Identify which cell holds the provided text, then report its [x, y] central coordinate. 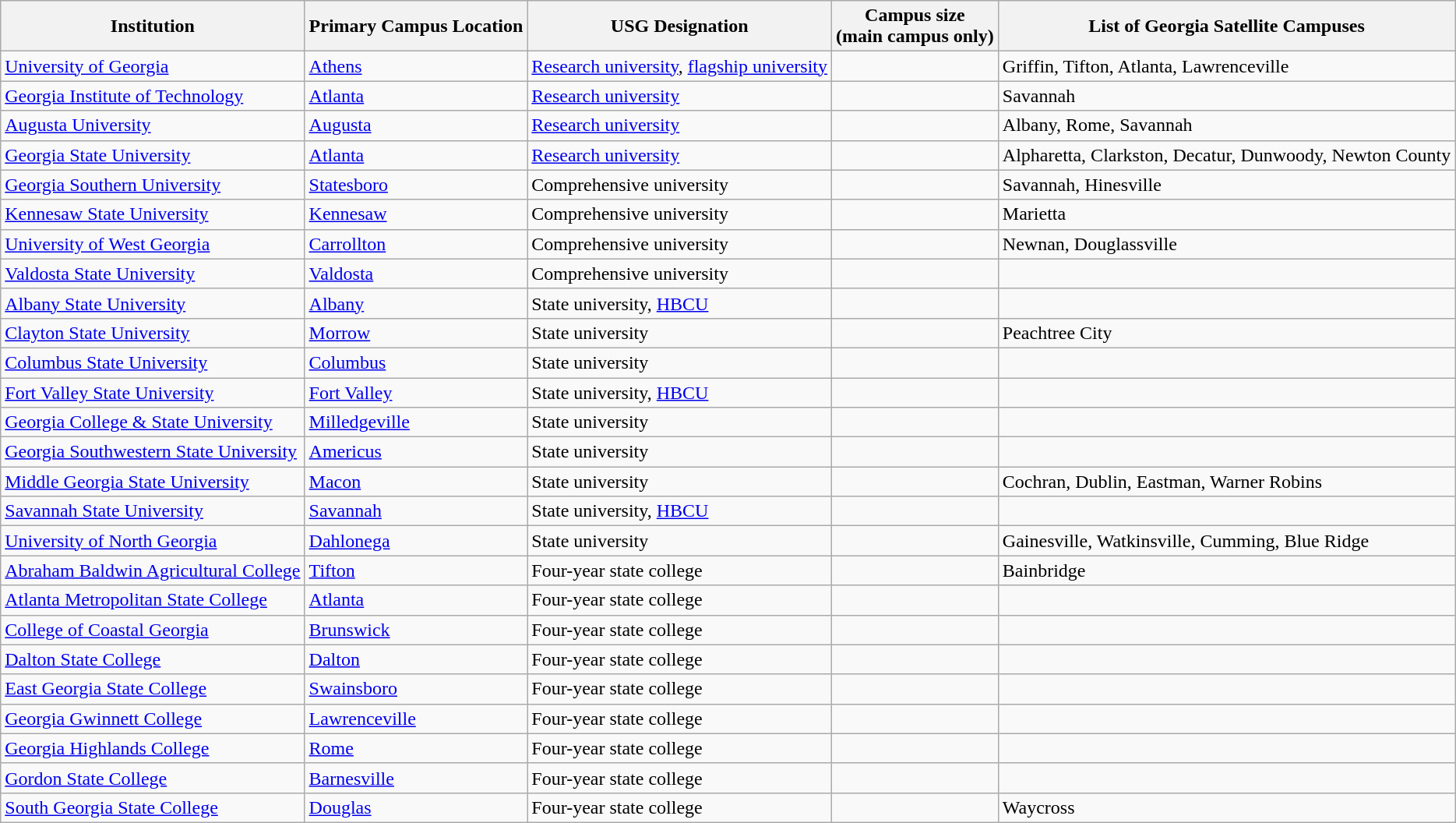
Kennesaw [416, 214]
Cochran, Dublin, Eastman, Warner Robins [1226, 482]
Dalton [416, 659]
Institution [153, 26]
Middle Georgia State University [153, 482]
Bainbridge [1226, 570]
Abraham Baldwin Agricultural College [153, 570]
Georgia Gwinnett College [153, 719]
Research university, flagship university [679, 66]
University of West Georgia [153, 244]
Dalton State College [153, 659]
Georgia Institute of Technology [153, 96]
USG Designation [679, 26]
Valdosta [416, 274]
Americus [416, 452]
Peachtree City [1226, 333]
Barnesville [416, 778]
Albany, Rome, Savannah [1226, 125]
Albany State University [153, 303]
Columbus [416, 362]
Kennesaw State University [153, 214]
Newnan, Douglassville [1226, 244]
Tifton [416, 570]
Dahlonega [416, 541]
University of North Georgia [153, 541]
Albany [416, 303]
Swainsboro [416, 689]
Savannah, Hinesville [1226, 185]
Macon [416, 482]
Statesboro [416, 185]
South Georgia State College [153, 807]
East Georgia State College [153, 689]
Morrow [416, 333]
Valdosta State University [153, 274]
List of Georgia Satellite Campuses [1226, 26]
Augusta [416, 125]
Savannah State University [153, 511]
Douglas [416, 807]
Campus size (main campus only) [915, 26]
Clayton State University [153, 333]
Gordon State College [153, 778]
Georgia Highlands College [153, 748]
Atlanta Metropolitan State College [153, 600]
Marietta [1226, 214]
Gainesville, Watkinsville, Cumming, Blue Ridge [1226, 541]
Georgia State University [153, 155]
Georgia College & State University [153, 422]
Fort Valley [416, 392]
Columbus State University [153, 362]
Alpharetta, Clarkston, Decatur, Dunwoody, Newton County [1226, 155]
Georgia Southern University [153, 185]
Fort Valley State University [153, 392]
Waycross [1226, 807]
Augusta University [153, 125]
Georgia Southwestern State University [153, 452]
Athens [416, 66]
Lawrenceville [416, 719]
College of Coastal Georgia [153, 630]
Carrollton [416, 244]
Primary Campus Location [416, 26]
Griffin, Tifton, Atlanta, Lawrenceville [1226, 66]
Brunswick [416, 630]
Rome [416, 748]
University of Georgia [153, 66]
Milledgeville [416, 422]
